Find where the given text appears and provide that cell's center as (X, Y) coordinate. 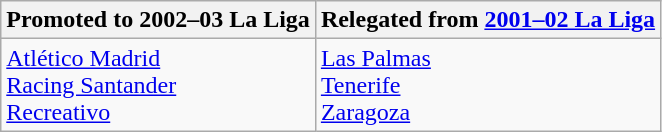
Promoted to 2002–03 La Liga (158, 20)
Atlético MadridRacing SantanderRecreativo (158, 85)
Las PalmasTenerifeZaragoza (488, 85)
Relegated from 2001–02 La Liga (488, 20)
